Pinpoint the cell where the given text exists, returning its (X, Y) midpoint coordinate. 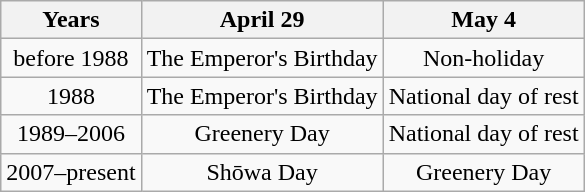
April 29 (262, 20)
Years (71, 20)
1988 (71, 96)
2007–present (71, 172)
before 1988 (71, 58)
1989–2006 (71, 134)
May 4 (484, 20)
Shōwa Day (262, 172)
Non-holiday (484, 58)
